Extract the [x, y] coordinate from the center of the cell holding the provided text.  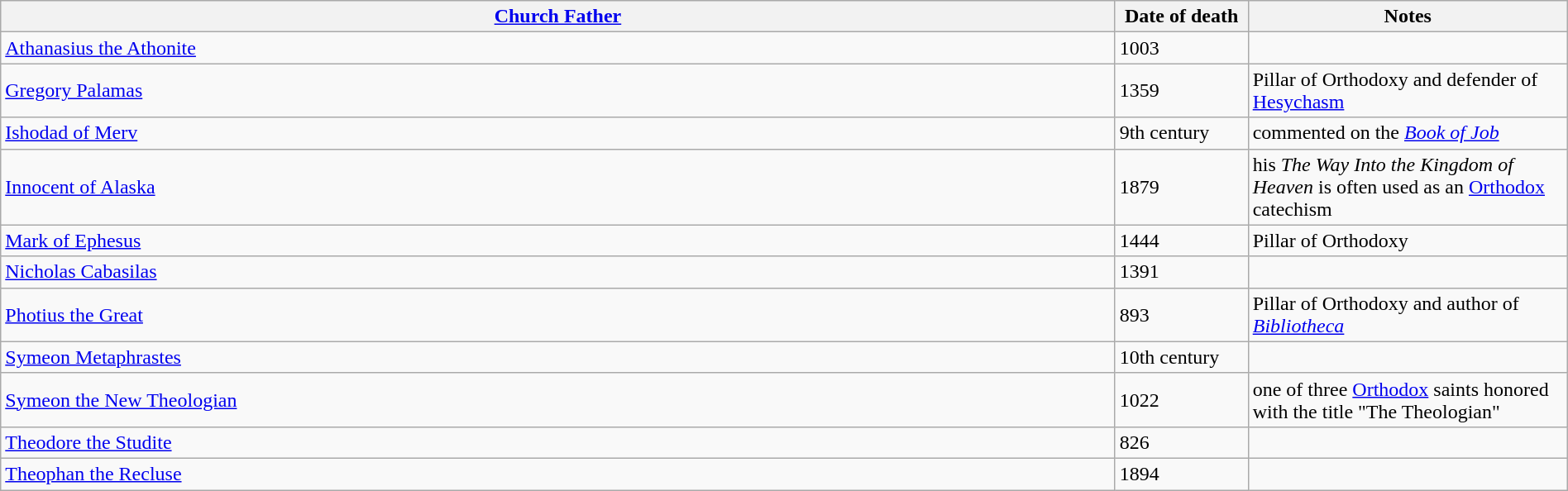
his The Way Into the Kingdom of Heaven is often used as an Orthodox catechism [1408, 187]
1894 [1181, 474]
10th century [1181, 357]
1003 [1181, 48]
Notes [1408, 17]
Nicholas Cabasilas [557, 272]
Athanasius the Athonite [557, 48]
Innocent of Alaska [557, 187]
Symeon the New Theologian [557, 400]
1444 [1181, 241]
1391 [1181, 272]
Date of death [1181, 17]
Ishodad of Merv [557, 133]
893 [1181, 314]
Pillar of Orthodoxy and author of Bibliotheca [1408, 314]
Theophan the Recluse [557, 474]
9th century [1181, 133]
Theodore the Studite [557, 442]
Pillar of Orthodoxy [1408, 241]
Gregory Palamas [557, 91]
Church Father [557, 17]
1879 [1181, 187]
1022 [1181, 400]
Photius the Great [557, 314]
Symeon Metaphrastes [557, 357]
826 [1181, 442]
Pillar of Orthodoxy and defender of Hesychasm [1408, 91]
Mark of Ephesus [557, 241]
1359 [1181, 91]
one of three Orthodox saints honored with the title "The Theologian" [1408, 400]
commented on the Book of Job [1408, 133]
